For the text-containing cell, return its midpoint in (x, y) coordinate format. 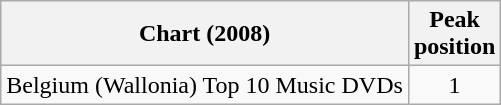
1 (454, 85)
Peakposition (454, 34)
Chart (2008) (205, 34)
Belgium (Wallonia) Top 10 Music DVDs (205, 85)
